Locate the cell with the specified text and output its [x, y] center coordinate. 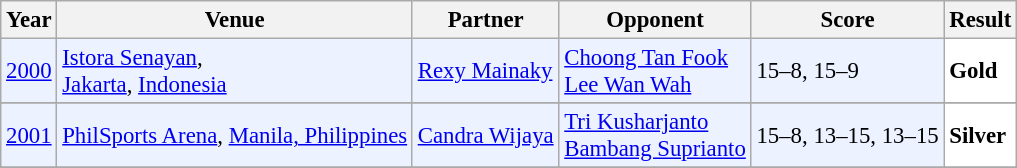
Candra Wijaya [486, 136]
Partner [486, 20]
Gold [980, 72]
2000 [29, 72]
Rexy Mainaky [486, 72]
Score [848, 20]
Tri Kusharjanto Bambang Suprianto [655, 136]
15–8, 15–9 [848, 72]
2001 [29, 136]
Venue [235, 20]
PhilSports Arena, Manila, Philippines [235, 136]
Istora Senayan,Jakarta, Indonesia [235, 72]
Choong Tan Fook Lee Wan Wah [655, 72]
15–8, 13–15, 13–15 [848, 136]
Year [29, 20]
Result [980, 20]
Silver [980, 136]
Opponent [655, 20]
